Pinpoint the cell where the given text exists, returning its [X, Y] midpoint coordinate. 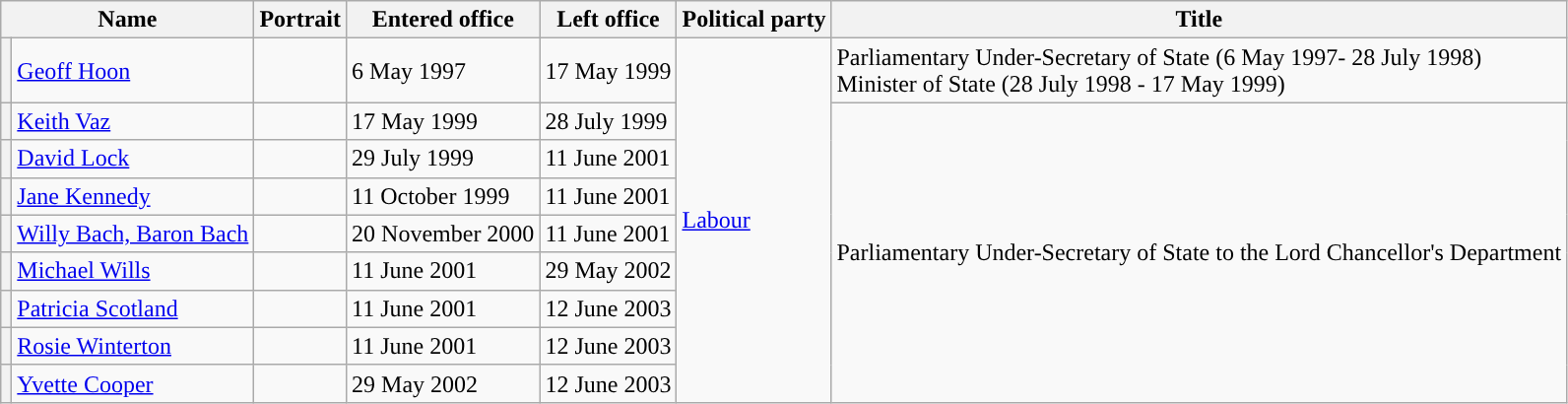
Portrait [300, 20]
Entered office [443, 20]
David Lock [133, 159]
Labour [754, 221]
Willy Bach, Baron Bach [133, 234]
Patricia Scotland [133, 308]
Political party [754, 20]
Name [128, 20]
Jane Kennedy [133, 196]
29 July 1999 [443, 159]
Rosie Winterton [133, 346]
Yvette Cooper [133, 383]
Geoff Hoon [133, 71]
Michael Wills [133, 271]
Parliamentary Under-Secretary of State (6 May 1997- 28 July 1998)Minister of State (28 July 1998 - 17 May 1999) [1200, 71]
28 July 1999 [609, 121]
11 October 1999 [443, 196]
Left office [609, 20]
20 November 2000 [443, 234]
Keith Vaz [133, 121]
Title [1200, 20]
Parliamentary Under-Secretary of State to the Lord Chancellor's Department [1200, 252]
6 May 1997 [443, 71]
